Capture the cell that displays the provided text and extract its [x, y] central coordinate. 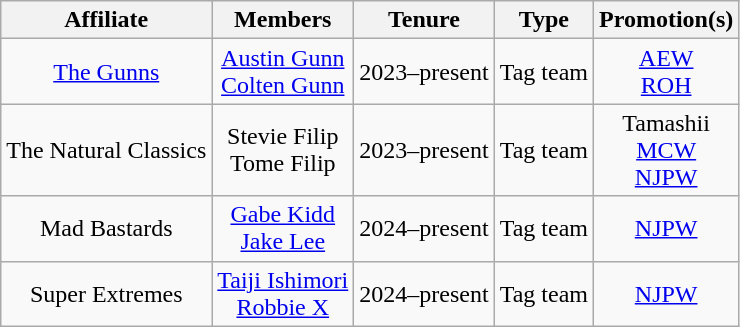
Type [544, 20]
Gabe KiddJake Lee [283, 228]
Tenure [424, 20]
Affiliate [106, 20]
The Natural Classics [106, 150]
Mad Bastards [106, 228]
Promotion(s) [666, 20]
TamashiiMCWNJPW [666, 150]
Taiji IshimoriRobbie X [283, 294]
Super Extremes [106, 294]
Members [283, 20]
The Gunns [106, 72]
Austin GunnColten Gunn [283, 72]
Stevie FilipTome Filip [283, 150]
AEWROH [666, 72]
